For the text-containing cell, return its midpoint in [X, Y] coordinate format. 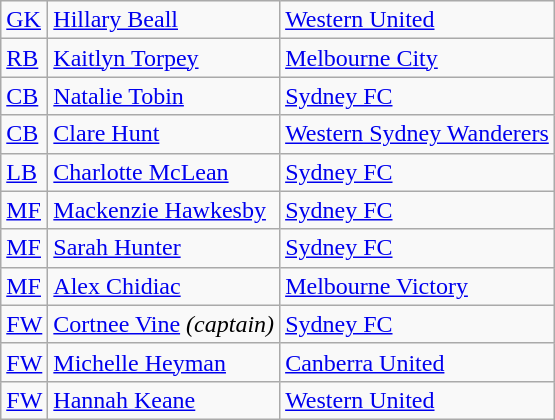
Hannah Keane [164, 400]
Michelle Heyman [164, 362]
Alex Chidiac [164, 286]
GK [24, 20]
Cortnee Vine (captain) [164, 324]
Melbourne Victory [418, 286]
Charlotte McLean [164, 172]
Hillary Beall [164, 20]
Melbourne City [418, 58]
Western Sydney Wanderers [418, 134]
Mackenzie Hawkesby [164, 210]
Sarah Hunter [164, 248]
Kaitlyn Torpey [164, 58]
Canberra United [418, 362]
RB [24, 58]
Natalie Tobin [164, 96]
Clare Hunt [164, 134]
LB [24, 172]
